Extract the (X, Y) coordinate from the center of the cell holding the provided text.  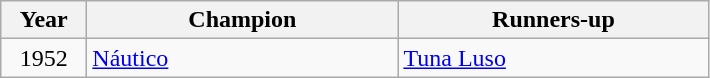
Náutico (242, 58)
Champion (242, 20)
Tuna Luso (554, 58)
Runners-up (554, 20)
1952 (44, 58)
Year (44, 20)
